Pinpoint the cell where the given text exists, returning its [X, Y] midpoint coordinate. 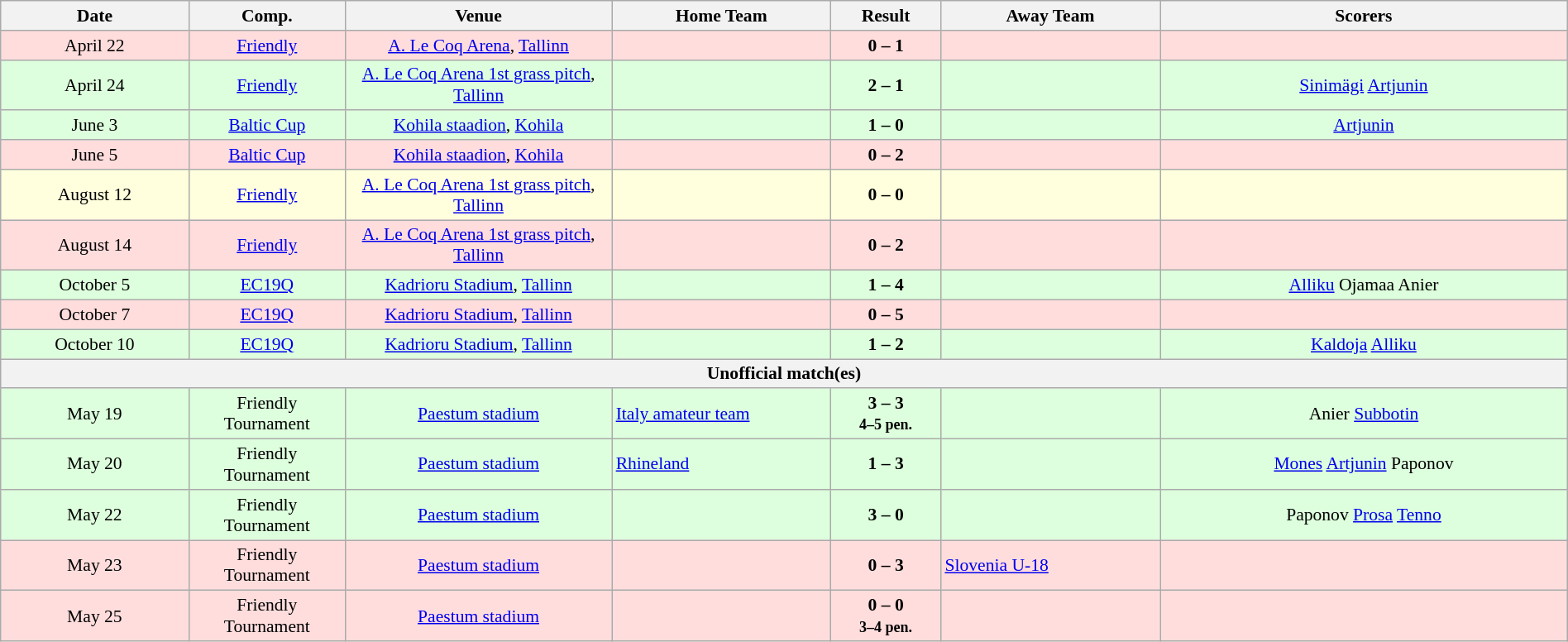
2 – 1 [887, 84]
April 22 [94, 46]
0 – 1 [887, 46]
Alliku Ojamaa Anier [1365, 285]
0 – 0 [887, 195]
1 – 2 [887, 344]
Result [887, 16]
June 5 [94, 155]
Mones Artjunin Paponov [1365, 465]
Paponov Prosa Tenno [1365, 515]
3 – 0 [887, 515]
October 7 [94, 315]
1 – 4 [887, 285]
A. Le Coq Arena, Tallinn [479, 46]
1 – 0 [887, 126]
Slovenia U-18 [1050, 566]
Rhineland [721, 465]
Away Team [1050, 16]
October 5 [94, 285]
May 22 [94, 515]
Artjunin [1365, 126]
Kaldoja Alliku [1365, 344]
0 – 03–4 pen. [887, 616]
Scorers [1365, 16]
Anier Subbotin [1365, 414]
Unofficial match(es) [784, 374]
0 – 3 [887, 566]
0 – 5 [887, 315]
Comp. [266, 16]
August 12 [94, 195]
May 23 [94, 566]
May 25 [94, 616]
April 24 [94, 84]
1 – 3 [887, 465]
May 19 [94, 414]
May 20 [94, 465]
June 3 [94, 126]
Venue [479, 16]
August 14 [94, 245]
Home Team [721, 16]
Sinimägi Artjunin [1365, 84]
Date [94, 16]
3 – 34–5 pen. [887, 414]
October 10 [94, 344]
Italy amateur team [721, 414]
